Search for the cell housing the specified text and yield its (x, y) center coordinate. 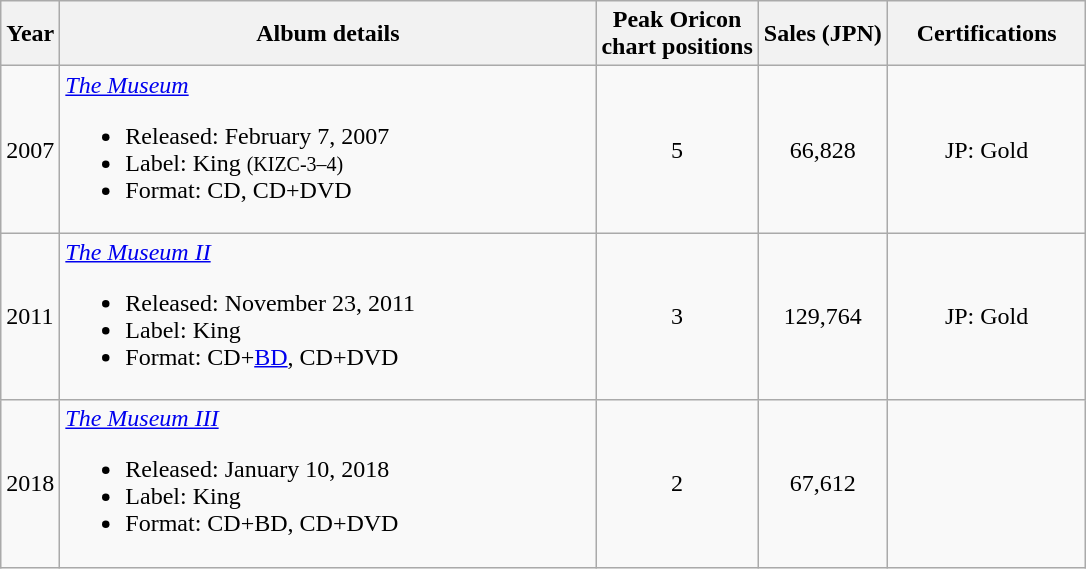
3 (677, 316)
2007 (30, 150)
2018 (30, 484)
66,828 (822, 150)
2011 (30, 316)
Sales (JPN) (822, 34)
129,764 (822, 316)
Certifications (986, 34)
2 (677, 484)
The Museum IIReleased: November 23, 2011Label: KingFormat: CD+BD, CD+DVD (328, 316)
The MuseumReleased: February 7, 2007Label: King (KIZC-3–4)Format: CD, CD+DVD (328, 150)
5 (677, 150)
67,612 (822, 484)
The Museum IIIReleased: January 10, 2018Label: KingFormat: CD+BD, CD+DVD (328, 484)
Peak Oricon chart positions (677, 34)
Album details (328, 34)
Year (30, 34)
